Identify which cell holds the provided text, then report its (x, y) central coordinate. 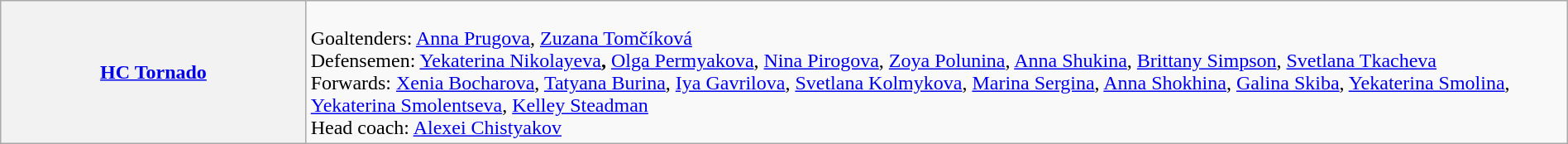
HC Tornado (154, 73)
